Return the (X, Y) coordinate for the center point of the cell that contains the specified text.  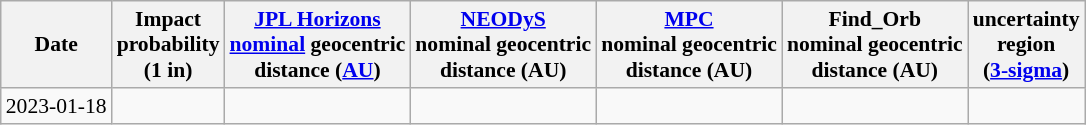
Find_Orbnominal geocentricdistance (AU) (875, 44)
JPL Horizonsnominal geocentricdistance (AU) (318, 44)
2023-01-18 (56, 106)
NEODySnominal geocentricdistance (AU) (503, 44)
Date (56, 44)
Impactprobability(1 in) (168, 44)
MPCnominal geocentricdistance (AU) (689, 44)
uncertaintyregion(3-sigma) (1026, 44)
